Identify which cell holds the provided text, then report its (x, y) central coordinate. 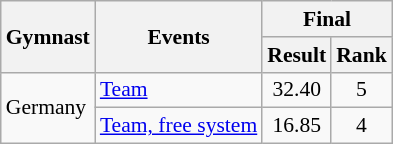
5 (362, 90)
Rank (362, 55)
Team, free system (178, 126)
32.40 (296, 90)
Team (178, 90)
Events (178, 36)
Germany (48, 108)
Final (326, 19)
16.85 (296, 126)
Result (296, 55)
Gymnast (48, 36)
4 (362, 126)
